Identify which cell holds the provided text, then report its [x, y] central coordinate. 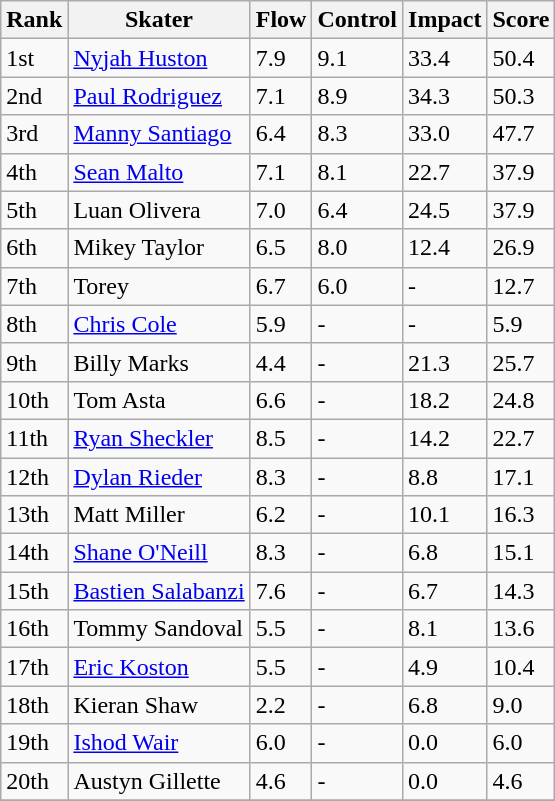
11th [34, 438]
2nd [34, 96]
Score [521, 20]
6th [34, 248]
Billy Marks [159, 362]
7.9 [281, 58]
18th [34, 705]
24.8 [521, 400]
50.4 [521, 58]
Matt Miller [159, 515]
Kieran Shaw [159, 705]
17.1 [521, 477]
Impact [445, 20]
8th [34, 324]
26.9 [521, 248]
9th [34, 362]
12.7 [521, 286]
12th [34, 477]
5th [34, 210]
Austyn Gillette [159, 781]
15th [34, 591]
10.1 [445, 515]
10th [34, 400]
7.6 [281, 591]
9.1 [358, 58]
3rd [34, 134]
Nyjah Huston [159, 58]
4.4 [281, 362]
25.7 [521, 362]
6.2 [281, 515]
16.3 [521, 515]
8.0 [358, 248]
Skater [159, 20]
14th [34, 553]
8.5 [281, 438]
15.1 [521, 553]
Torey [159, 286]
Mikey Taylor [159, 248]
13th [34, 515]
Flow [281, 20]
Paul Rodriguez [159, 96]
10.4 [521, 667]
34.3 [445, 96]
7.0 [281, 210]
20th [34, 781]
Dylan Rieder [159, 477]
6.5 [281, 248]
2.2 [281, 705]
Manny Santiago [159, 134]
50.3 [521, 96]
4.9 [445, 667]
Ryan Sheckler [159, 438]
7th [34, 286]
17th [34, 667]
8.8 [445, 477]
9.0 [521, 705]
12.4 [445, 248]
8.9 [358, 96]
Tom Asta [159, 400]
18.2 [445, 400]
Control [358, 20]
Bastien Salabanzi [159, 591]
33.0 [445, 134]
Tommy Sandoval [159, 629]
13.6 [521, 629]
33.4 [445, 58]
16th [34, 629]
Shane O'Neill [159, 553]
21.3 [445, 362]
24.5 [445, 210]
Ishod Wair [159, 743]
Chris Cole [159, 324]
Rank [34, 20]
Luan Olivera [159, 210]
1st [34, 58]
4th [34, 172]
Sean Malto [159, 172]
19th [34, 743]
14.3 [521, 591]
Eric Koston [159, 667]
47.7 [521, 134]
6.6 [281, 400]
14.2 [445, 438]
